For the text-containing cell, return its midpoint in (X, Y) coordinate format. 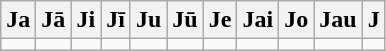
Je (220, 20)
Jo (296, 20)
Jai (258, 20)
Jā (54, 20)
Ji (86, 20)
Jau (338, 20)
Jū (185, 20)
Ju (148, 20)
Ja (18, 20)
Jī (116, 20)
J (374, 20)
